For the text-containing cell, return its midpoint in (X, Y) coordinate format. 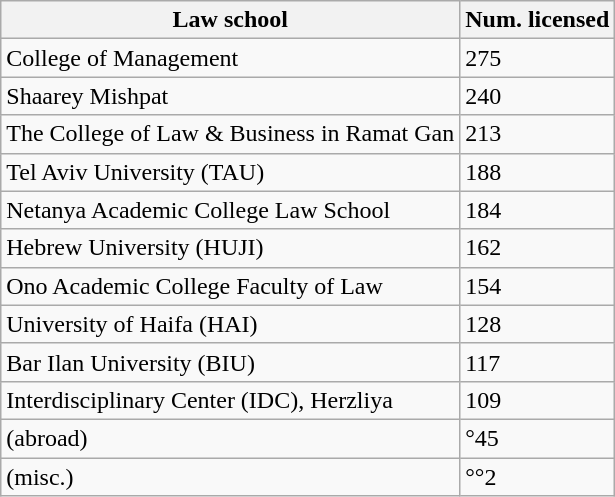
°45 (538, 438)
117 (538, 362)
240 (538, 96)
(misc.) (230, 477)
213 (538, 134)
Law school (230, 20)
Shaarey Mishpat (230, 96)
188 (538, 172)
Num. licensed (538, 20)
184 (538, 210)
University of Haifa (HAI) (230, 324)
Tel Aviv University (TAU) (230, 172)
(abroad) (230, 438)
Ono Academic College Faculty of Law (230, 286)
Netanya Academic College Law School (230, 210)
°°2 (538, 477)
Interdisciplinary Center (IDC), Herzliya (230, 400)
128 (538, 324)
109 (538, 400)
Hebrew University (HUJI) (230, 248)
154 (538, 286)
162 (538, 248)
The College of Law & Business in Ramat Gan (230, 134)
275 (538, 58)
College of Management (230, 58)
Bar Ilan University (BIU) (230, 362)
